Locate the cell with the specified text and output its (X, Y) center coordinate. 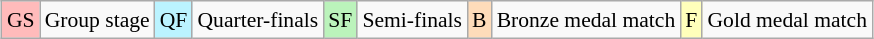
Gold medal match (787, 20)
F (691, 20)
GS (21, 20)
SF (340, 20)
Bronze medal match (586, 20)
Group stage (98, 20)
Quarter-finals (258, 20)
Semi-finals (412, 20)
QF (174, 20)
B (480, 20)
